Find where the given text appears and provide that cell's center as [X, Y] coordinate. 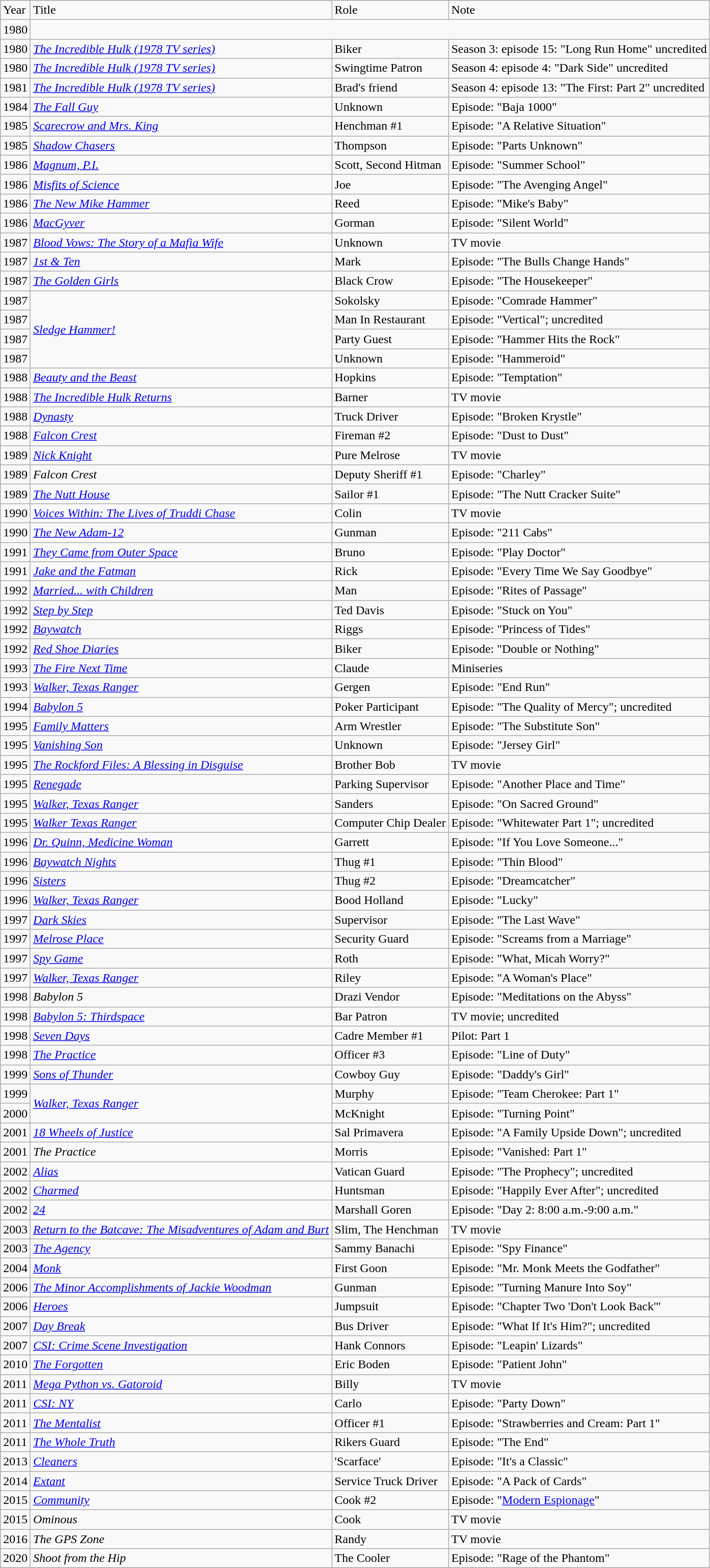
Episode: "Party Down" [579, 1403]
24 [181, 1210]
Brother Bob [390, 765]
Episode: "Leapin' Lizards" [579, 1345]
Baywatch [181, 629]
Truck Driver [390, 416]
Episode: "Turning Manure Into Soy" [579, 1287]
Episode: "Baja 1000" [579, 107]
Episode: "Modern Espionage" [579, 1500]
First Goon [390, 1268]
Episode: "Rites of Passage" [579, 591]
Sal Primavera [390, 1132]
Man [390, 591]
Episode: "Turning Point" [579, 1113]
Episode: "What If It's Him?"; uncredited [579, 1326]
2020 [15, 1558]
Episode: "What, Micah Worry?" [579, 958]
Episode: "Another Place and Time" [579, 784]
Security Guard [390, 939]
Thug #1 [390, 862]
Episode: "If You Love Someone..." [579, 842]
Step by Step [181, 610]
Scott, Second Hitman [390, 165]
Episode: "Parts Unknown" [579, 145]
Episode: "A Pack of Cards" [579, 1481]
Swingtime Patron [390, 68]
Episode: "Comrade Hammer" [579, 300]
Episode: "Stuck on You" [579, 610]
Episode: "Princess of Tides" [579, 629]
Episode: "Hammeroid" [579, 358]
Season 4: episode 4: "Dark Side" uncredited [579, 68]
Mega Python vs. Gatoroid [181, 1384]
Sisters [181, 881]
Sanders [390, 803]
Episode: "Hammer Hits the Rock" [579, 339]
Parking Supervisor [390, 784]
Episode: "Thin Blood" [579, 862]
Riley [390, 978]
Barner [390, 397]
Vanishing Son [181, 745]
The Agency [181, 1249]
Role [390, 10]
Note [579, 10]
Episode: "Day 2: 8:00 a.m.-9:00 a.m." [579, 1210]
Beauty and the Beast [181, 378]
Episode: "The End" [579, 1442]
Officer #1 [390, 1423]
CSI: NY [181, 1403]
Service Truck Driver [390, 1481]
The Golden Girls [181, 281]
Randy [390, 1539]
Episode: "The Last Wave" [579, 920]
Dynasty [181, 416]
Murphy [390, 1094]
Episode: "The Substitute Son" [579, 726]
TV movie; uncredited [579, 1016]
2016 [15, 1539]
Episode: "The Quality of Mercy"; uncredited [579, 707]
Episode: "A Woman's Place" [579, 978]
The Rockford Files: A Blessing in Disguise [181, 765]
Episode: "Jersey Girl" [579, 745]
Episode: "Dust to Dust" [579, 436]
The Forgotten [181, 1365]
Return to the Batcave: The Misadventures of Adam and Burt [181, 1229]
Fireman #2 [390, 436]
Ominous [181, 1520]
2010 [15, 1365]
Rick [390, 571]
Renegade [181, 784]
Black Crow [390, 281]
Pilot: Part 1 [579, 1036]
Bar Patron [390, 1016]
The Mentalist [181, 1423]
Baywatch Nights [181, 862]
Episode: "Line of Duty" [579, 1055]
Episode: "A Family Upside Down"; uncredited [579, 1132]
1st & Ten [181, 262]
Hopkins [390, 378]
Eric Boden [390, 1365]
McKnight [390, 1113]
Episode: "Double or Nothing" [579, 649]
Day Break [181, 1326]
'Scarface' [390, 1461]
Morris [390, 1152]
Season 3: episode 15: "Long Run Home" uncredited [579, 49]
2004 [15, 1268]
Cook #2 [390, 1500]
Melrose Place [181, 939]
Episode: "Broken Krystle" [579, 416]
Episode: "Screams from a Marriage" [579, 939]
Colin [390, 513]
Man In Restaurant [390, 320]
Episode: "A Relative Situation" [579, 126]
Gergen [390, 687]
Computer Chip Dealer [390, 823]
Episode: "Whitewater Part 1"; uncredited [579, 823]
Rikers Guard [390, 1442]
1984 [15, 107]
Jake and the Fatman [181, 571]
MacGyver [181, 223]
Episode: "Every Time We Say Goodbye" [579, 571]
Episode: "Vanished: Part 1" [579, 1152]
Magnum, P.I. [181, 165]
Extant [181, 1481]
Episode: "End Run" [579, 687]
The New Mike Hammer [181, 203]
Shoot from the Hip [181, 1558]
1994 [15, 707]
Episode: "Happily Ever After"; uncredited [579, 1191]
Charmed [181, 1191]
Community [181, 1500]
Garrett [390, 842]
Bruno [390, 552]
Officer #3 [390, 1055]
Reed [390, 203]
Episode: "Daddy's Girl" [579, 1074]
Supervisor [390, 920]
Babylon 5: Thirdspace [181, 1016]
Drazi Vendor [390, 997]
Episode: "The Bulls Change Hands" [579, 262]
Episode: "Play Doctor" [579, 552]
Seven Days [181, 1036]
Walker Texas Ranger [181, 823]
Huntsman [390, 1191]
Episode: "The Avenging Angel" [579, 184]
Marshall Goren [390, 1210]
Episode: "It's a Classic" [579, 1461]
Episode: "Team Cherokee: Part 1" [579, 1094]
Sokolsky [390, 300]
Brad's friend [390, 87]
Year [15, 10]
Party Guest [390, 339]
Bood Holland [390, 900]
Red Shoe Diaries [181, 649]
The Whole Truth [181, 1442]
Misfits of Science [181, 184]
Episode: "Mike's Baby" [579, 203]
18 Wheels of Justice [181, 1132]
Family Matters [181, 726]
Thompson [390, 145]
2014 [15, 1481]
Episode: "Dreamcatcher" [579, 881]
The Nutt House [181, 494]
Carlo [390, 1403]
Mark [390, 262]
The GPS Zone [181, 1539]
1981 [15, 87]
2013 [15, 1461]
The New Adam-12 [181, 532]
Dark Skies [181, 920]
Sammy Banachi [390, 1249]
Shadow Chasers [181, 145]
Miniseries [579, 668]
Sailor #1 [390, 494]
Pure Melrose [390, 455]
Hank Connors [390, 1345]
Cadre Member #1 [390, 1036]
Episode: "Strawberries and Cream: Part 1" [579, 1423]
Episode: "The Nutt Cracker Suite" [579, 494]
The Incredible Hulk Returns [181, 397]
Deputy Sheriff #1 [390, 474]
Voices Within: The Lives of Truddi Chase [181, 513]
Sons of Thunder [181, 1074]
Episode: "Spy Finance" [579, 1249]
Cowboy Guy [390, 1074]
Bus Driver [390, 1326]
Episode: "Vertical"; uncredited [579, 320]
Slim, The Henchman [390, 1229]
Jumpsuit [390, 1307]
Henchman #1 [390, 126]
Cleaners [181, 1461]
Roth [390, 958]
The Fall Guy [181, 107]
The Cooler [390, 1558]
Billy [390, 1384]
Title [181, 10]
Episode: "Temptation" [579, 378]
Episode: "211 Cabs" [579, 532]
Episode: "On Sacred Ground" [579, 803]
Thug #2 [390, 881]
Blood Vows: The Story of a Mafia Wife [181, 243]
They Came from Outer Space [181, 552]
Gorman [390, 223]
Alias [181, 1171]
Spy Game [181, 958]
The Fire Next Time [181, 668]
Episode: "Silent World" [579, 223]
The Minor Accomplishments of Jackie Woodman [181, 1287]
Cook [390, 1520]
Dr. Quinn, Medicine Woman [181, 842]
Married... with Children [181, 591]
Heroes [181, 1307]
Riggs [390, 629]
Episode: "Lucky" [579, 900]
Claude [390, 668]
2000 [15, 1113]
Poker Participant [390, 707]
Vatican Guard [390, 1171]
Ted Davis [390, 610]
Monk [181, 1268]
Episode: "Charley" [579, 474]
Episode: "Patient John" [579, 1365]
Sledge Hammer! [181, 329]
Episode: "Chapter Two 'Don't Look Back'" [579, 1307]
Nick Knight [181, 455]
Episode: "The Prophecy"; uncredited [579, 1171]
CSI: Crime Scene Investigation [181, 1345]
Season 4: episode 13: "The First: Part 2" uncredited [579, 87]
Scarecrow and Mrs. King [181, 126]
Episode: "Mr. Monk Meets the Godfather" [579, 1268]
Episode: "Meditations on the Abyss" [579, 997]
Episode: "The Housekeeper" [579, 281]
Arm Wrestler [390, 726]
Episode: "Rage of the Phantom" [579, 1558]
Joe [390, 184]
Episode: "Summer School" [579, 165]
